Extract the [x, y] coordinate from the center of the cell holding the provided text.  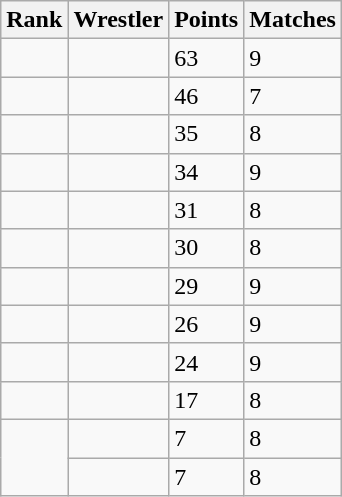
35 [206, 134]
Matches [293, 20]
63 [206, 58]
26 [206, 324]
Rank [34, 20]
30 [206, 248]
24 [206, 362]
31 [206, 210]
29 [206, 286]
34 [206, 172]
Wrestler [118, 20]
17 [206, 400]
Points [206, 20]
46 [206, 96]
